Search for the cell housing the specified text and yield its (x, y) center coordinate. 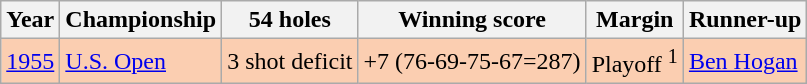
Runner-up (745, 20)
Ben Hogan (745, 62)
Championship (141, 20)
Playoff 1 (634, 62)
Margin (634, 20)
Winning score (472, 20)
3 shot deficit (290, 62)
Year (30, 20)
U.S. Open (141, 62)
54 holes (290, 20)
+7 (76-69-75-67=287) (472, 62)
1955 (30, 62)
